Return the (x, y) coordinate for the center point of the cell that contains the specified text.  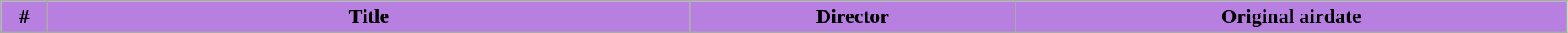
Director (853, 17)
Original airdate (1291, 17)
Title (369, 17)
# (24, 17)
